Locate the cell with the specified text and output its [x, y] center coordinate. 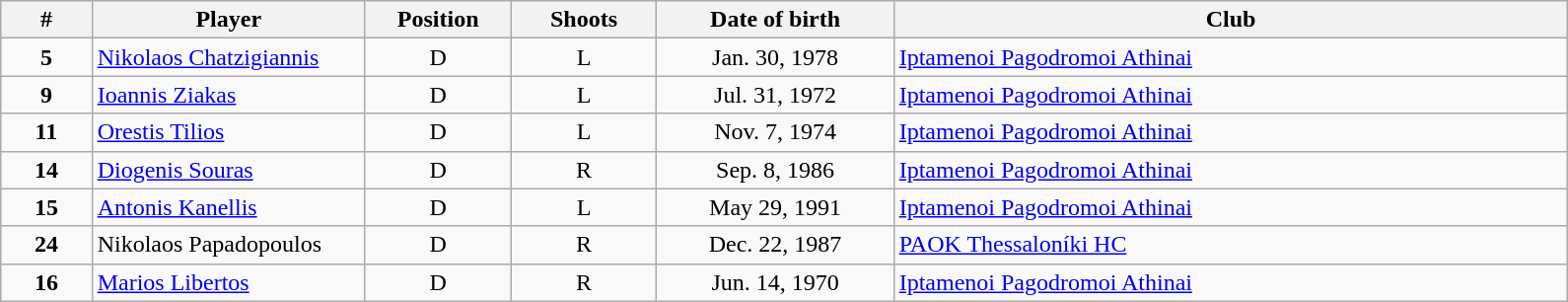
May 29, 1991 [775, 207]
Orestis Tilios [229, 132]
# [46, 20]
16 [46, 282]
Club [1231, 20]
Ioannis Ziakas [229, 95]
Shoots [584, 20]
Jul. 31, 1972 [775, 95]
Nikolaos Chatzigiannis [229, 57]
Antonis Kanellis [229, 207]
14 [46, 170]
Diogenis Souras [229, 170]
PAOK Thessaloníki HC [1231, 245]
Player [229, 20]
Nov. 7, 1974 [775, 132]
5 [46, 57]
Dec. 22, 1987 [775, 245]
15 [46, 207]
Jan. 30, 1978 [775, 57]
Position [438, 20]
Nikolaos Papadopoulos [229, 245]
11 [46, 132]
Marios Libertos [229, 282]
Sep. 8, 1986 [775, 170]
Jun. 14, 1970 [775, 282]
9 [46, 95]
Date of birth [775, 20]
24 [46, 245]
